Search for the cell housing the specified text and yield its (X, Y) center coordinate. 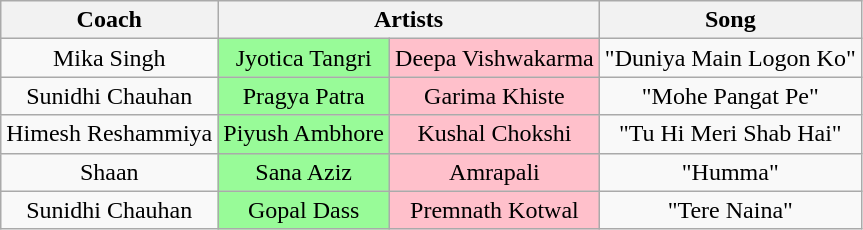
Pragya Patra (304, 96)
"Tere Naina" (730, 210)
Piyush Ambhore (304, 134)
"Tu Hi Meri Shab Hai" (730, 134)
"Duniya Main Logon Ko" (730, 58)
Premnath Kotwal (495, 210)
"Humma" (730, 172)
Shaan (110, 172)
Kushal Chokshi (495, 134)
Deepa Vishwakarma (495, 58)
Sana Aziz (304, 172)
Jyotica Tangri (304, 58)
Garima Khiste (495, 96)
"Mohe Pangat Pe" (730, 96)
Amrapali (495, 172)
Song (730, 20)
Mika Singh (110, 58)
Himesh Reshammiya (110, 134)
Artists (409, 20)
Gopal Dass (304, 210)
Coach (110, 20)
